Pinpoint the cell where the given text exists, returning its (x, y) midpoint coordinate. 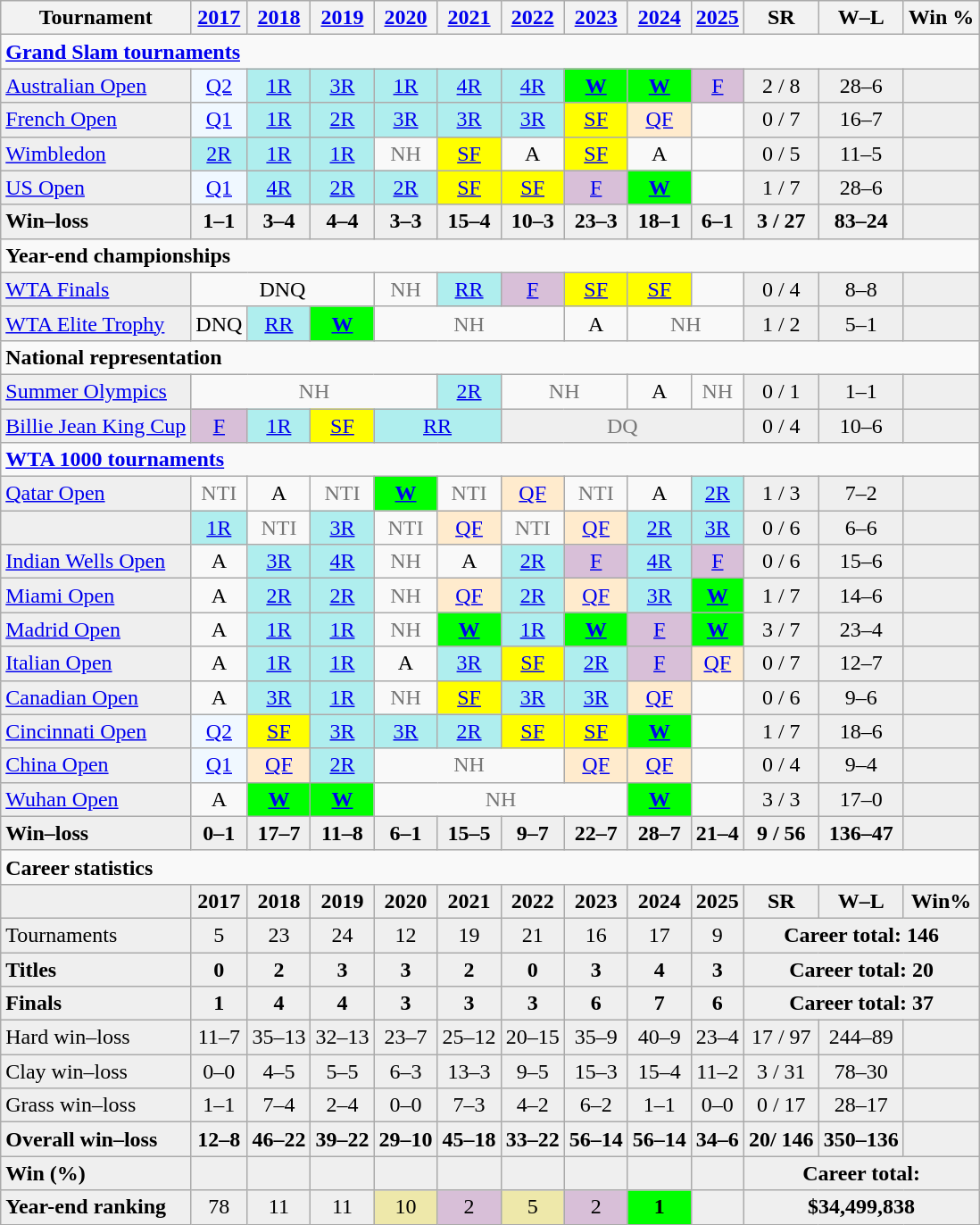
11–7 (220, 1037)
10–6 (860, 426)
17–0 (860, 799)
Win % (941, 18)
13–3 (469, 1071)
Miami Open (96, 596)
5–1 (860, 323)
Win% (941, 901)
18–1 (659, 221)
4–2 (532, 1105)
45–18 (469, 1139)
Hard win–loss (96, 1037)
78–30 (860, 1071)
3–4 (278, 221)
Win (%) (96, 1173)
15–5 (469, 833)
7–4 (278, 1105)
21–4 (718, 833)
10 (405, 1207)
14–6 (860, 596)
16 (596, 935)
244–89 (860, 1037)
35–13 (278, 1037)
0 / 5 (781, 154)
15–3 (596, 1071)
16–7 (860, 120)
9–5 (532, 1071)
9–6 (860, 697)
Qatar Open (96, 494)
6–6 (860, 528)
Australian Open (96, 86)
12–7 (860, 663)
15–6 (860, 562)
DQ (622, 426)
18–6 (860, 731)
Italian Open (96, 663)
1 / 2 (781, 323)
Clay win–loss (96, 1071)
20/ 146 (781, 1139)
Titles (96, 969)
Overall win–loss (96, 1139)
11–5 (860, 154)
17 (659, 935)
WTA Elite Trophy (96, 323)
Tournaments (96, 935)
28–7 (659, 833)
23–7 (405, 1037)
11–2 (718, 1071)
34–6 (718, 1139)
Grand Slam tournaments (490, 52)
Career total: 146 (860, 935)
35–9 (596, 1037)
Career statistics (490, 867)
7 (659, 1004)
350–136 (860, 1139)
Career total: (860, 1173)
China Open (96, 765)
3 / 27 (781, 221)
28–17 (860, 1105)
32–13 (343, 1037)
0 / 1 (781, 391)
US Open (96, 187)
Finals (96, 1004)
Career total: 37 (860, 1004)
12 (405, 935)
WTA 1000 tournaments (490, 460)
20–15 (532, 1037)
23–3 (596, 221)
Year-end championships (490, 255)
Indian Wells Open (96, 562)
Summer Olympics (96, 391)
7–3 (469, 1105)
Tournament (96, 18)
Madrid Open (96, 629)
0–1 (220, 833)
5–5 (343, 1071)
2 / 8 (781, 86)
17–7 (278, 833)
Billie Jean King Cup (96, 426)
Wimbledon (96, 154)
10–3 (532, 221)
3 / 7 (781, 629)
19 (469, 935)
1 / 3 (781, 494)
Career total: 20 (860, 969)
7–2 (860, 494)
17 / 97 (781, 1037)
78 (220, 1207)
Wuhan Open (96, 799)
12–8 (220, 1139)
21 (532, 935)
11–8 (343, 833)
29–10 (405, 1139)
40–9 (659, 1037)
8–8 (860, 289)
9 / 56 (781, 833)
4–5 (278, 1071)
6–3 (405, 1071)
Cincinnati Open (96, 731)
9 (718, 935)
9–7 (532, 833)
39–22 (343, 1139)
136–47 (860, 833)
Canadian Open (96, 697)
33–22 (532, 1139)
83–24 (860, 221)
24 (343, 935)
6–2 (596, 1105)
Year-end ranking (96, 1207)
3–3 (405, 221)
National representation (490, 357)
0 / 17 (781, 1105)
2–4 (343, 1105)
WTA Finals (96, 289)
25–12 (469, 1037)
23 (278, 935)
9–4 (860, 765)
3 / 3 (781, 799)
22–7 (596, 833)
$34,499,838 (860, 1207)
3 / 31 (781, 1071)
46–22 (278, 1139)
French Open (96, 120)
Grass win–loss (96, 1105)
4–4 (343, 221)
